Determine the [X, Y] coordinate at the center of the cell enclosing the given text.  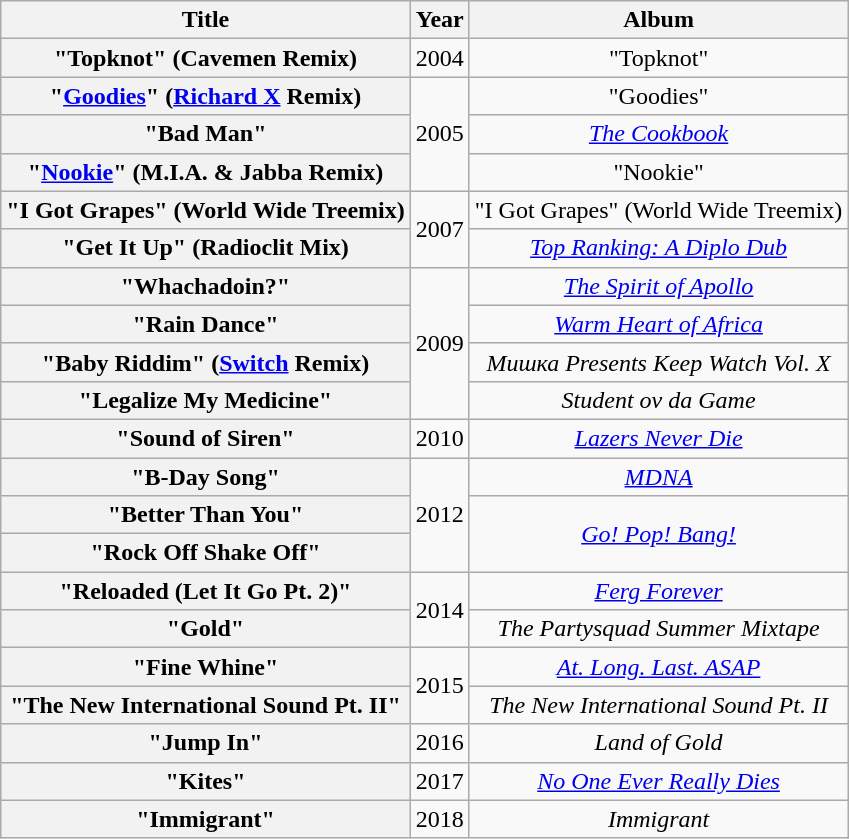
"Kites" [206, 781]
"Better Than You" [206, 515]
Title [206, 20]
"Gold" [206, 629]
"Baby Riddim" (Switch Remix) [206, 362]
Land of Gold [658, 743]
"Immigrant" [206, 819]
The Cookbook [658, 134]
No One Ever Really Dies [658, 781]
MDNA [658, 477]
2012 [440, 515]
"Nookie" (M.I.A. & Jabba Remix) [206, 172]
2018 [440, 819]
Lazers Never Die [658, 438]
Go! Pop! Bang! [658, 534]
"Jump In" [206, 743]
Ferg Forever [658, 591]
"Reloaded (Let It Go Pt. 2)" [206, 591]
At. Long. Last. ASAP [658, 667]
2016 [440, 743]
"Nookie" [658, 172]
2015 [440, 686]
"Whachadoin?" [206, 286]
"B-Day Song" [206, 477]
Warm Heart of Africa [658, 324]
The New International Sound Pt. II [658, 705]
"Rain Dance" [206, 324]
The Partysquad Summer Mixtape [658, 629]
Student ov da Game [658, 400]
2009 [440, 343]
2004 [440, 58]
Мишка Presents Keep Watch Vol. X [658, 362]
"Goodies" (Richard X Remix) [206, 96]
"Rock Off Shake Off" [206, 553]
2005 [440, 134]
2014 [440, 610]
Year [440, 20]
Immigrant [658, 819]
2017 [440, 781]
"The New International Sound Pt. II" [206, 705]
Album [658, 20]
"Fine Whine" [206, 667]
"Get It Up" (Radioclit Mix) [206, 248]
"Bad Man" [206, 134]
"Topknot" (Cavemen Remix) [206, 58]
The Spirit of Apollo [658, 286]
2007 [440, 229]
"Sound of Siren" [206, 438]
"Legalize My Medicine" [206, 400]
Top Ranking: A Diplo Dub [658, 248]
"Goodies" [658, 96]
"Topknot" [658, 58]
2010 [440, 438]
